Return the [X, Y] coordinate for the center point of the cell that contains the specified text.  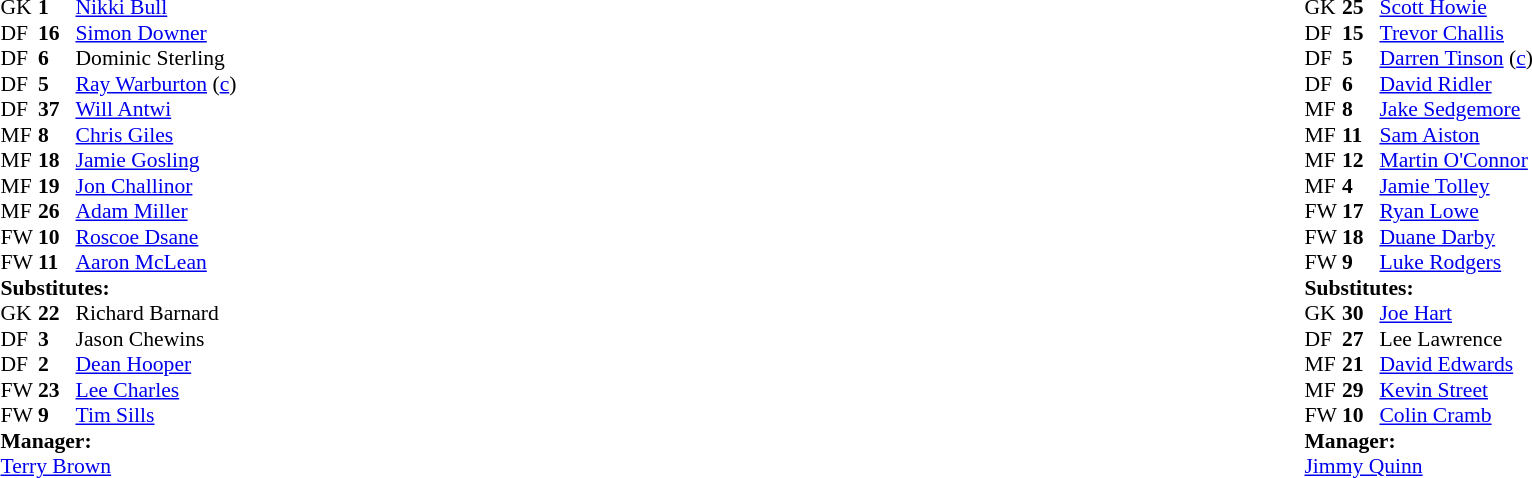
Chris Giles [156, 135]
Substitutes: [118, 288]
Richard Barnard [156, 313]
Adam Miller [156, 211]
Will Antwi [156, 109]
19 [57, 186]
Jon Challinor [156, 186]
27 [1361, 339]
Jason Chewins [156, 339]
4 [1361, 186]
30 [1361, 313]
Dominic Sterling [156, 59]
Roscoe Dsane [156, 237]
12 [1361, 161]
Aaron McLean [156, 263]
22 [57, 313]
Simon Downer [156, 33]
2 [57, 365]
29 [1361, 390]
26 [57, 211]
21 [1361, 365]
Dean Hooper [156, 365]
Manager: [118, 441]
Lee Charles [156, 390]
23 [57, 390]
17 [1361, 211]
Tim Sills [156, 415]
Ray Warburton (c) [156, 84]
3 [57, 339]
16 [57, 33]
Jamie Gosling [156, 161]
15 [1361, 33]
37 [57, 109]
